Extract the [x, y] coordinate from the center of the cell holding the provided text.  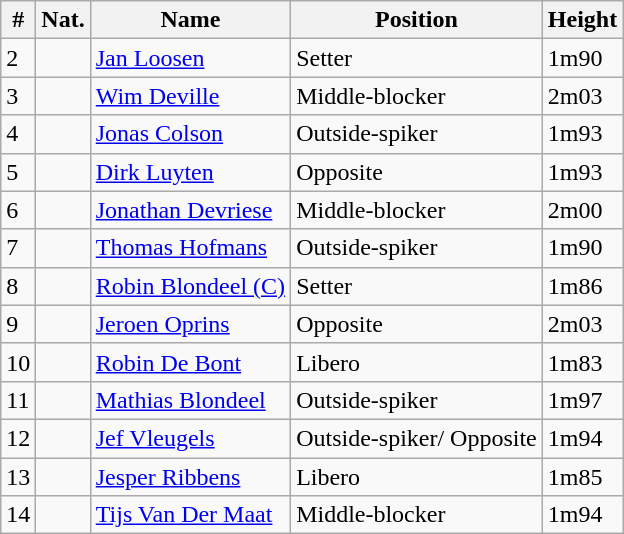
13 [18, 477]
Jeroen Oprins [190, 324]
6 [18, 210]
12 [18, 438]
Jesper Ribbens [190, 477]
2 [18, 58]
Position [417, 20]
Jef Vleugels [190, 438]
Dirk Luyten [190, 172]
Jonas Colson [190, 134]
2m00 [582, 210]
11 [18, 400]
3 [18, 96]
9 [18, 324]
Outside-spiker/ Opposite [417, 438]
# [18, 20]
Thomas Hofmans [190, 248]
14 [18, 515]
Nat. [63, 20]
Jan Loosen [190, 58]
Name [190, 20]
Wim Deville [190, 96]
Robin De Bont [190, 362]
Tijs Van Der Maat [190, 515]
4 [18, 134]
Robin Blondeel (C) [190, 286]
1m85 [582, 477]
10 [18, 362]
5 [18, 172]
1m97 [582, 400]
7 [18, 248]
Height [582, 20]
Mathias Blondeel [190, 400]
1m83 [582, 362]
1m86 [582, 286]
Jonathan Devriese [190, 210]
8 [18, 286]
